Find where the given text appears and provide that cell's center as (x, y) coordinate. 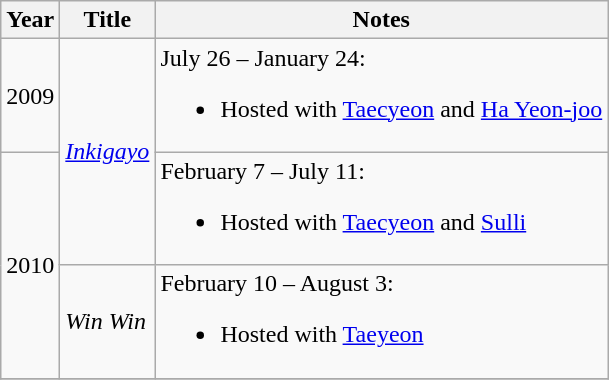
Win Win (108, 322)
Title (108, 20)
February 7 – July 11:Hosted with Taecyeon and Sulli (382, 208)
February 10 – August 3:Hosted with Taeyeon (382, 322)
Inkigayo (108, 152)
July 26 – January 24:Hosted with Taecyeon and Ha Yeon-joo (382, 96)
2010 (30, 265)
Notes (382, 20)
Year (30, 20)
2009 (30, 96)
